Return [X, Y] of the center of cell containing provided text 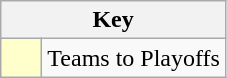
Key [114, 20]
Teams to Playoffs [134, 58]
